Output the (x, y) coordinate of the center of the cell containing the given text.  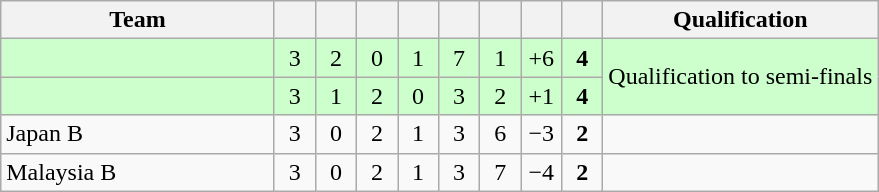
Malaysia B (138, 172)
6 (500, 134)
Team (138, 20)
−3 (542, 134)
+6 (542, 58)
−4 (542, 172)
Qualification (740, 20)
Japan B (138, 134)
+1 (542, 96)
Qualification to semi-finals (740, 77)
